Capture the cell that displays the provided text and extract its [X, Y] central coordinate. 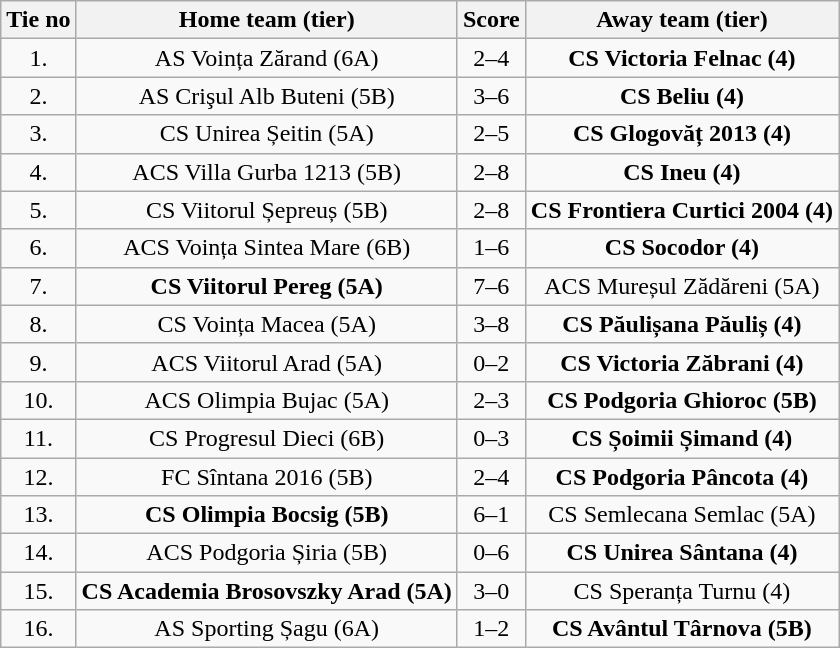
3. [38, 134]
6–1 [491, 515]
CS Academia Brosovszky Arad (5A) [266, 591]
CS Socodor (4) [682, 248]
CS Viitorul Pereg (5A) [266, 286]
12. [38, 477]
13. [38, 515]
2. [38, 96]
CS Viitorul Șepreuș (5B) [266, 210]
CS Olimpia Bocsig (5B) [266, 515]
7–6 [491, 286]
ACS Podgoria Șiria (5B) [266, 553]
6. [38, 248]
CS Progresul Dieci (6B) [266, 438]
CS Podgoria Ghioroc (5B) [682, 400]
ACS Villa Gurba 1213 (5B) [266, 172]
CS Unirea Șeitin (5A) [266, 134]
0–6 [491, 553]
CS Semlecana Semlac (5A) [682, 515]
CS Șoimii Șimand (4) [682, 438]
3–8 [491, 324]
Tie no [38, 20]
ACS Olimpia Bujac (5A) [266, 400]
ACS Viitorul Arad (5A) [266, 362]
CS Podgoria Pâncota (4) [682, 477]
AS Voința Zărand (6A) [266, 58]
Score [491, 20]
CS Unirea Sântana (4) [682, 553]
CS Beliu (4) [682, 96]
CS Speranța Turnu (4) [682, 591]
0–2 [491, 362]
CS Frontiera Curtici 2004 (4) [682, 210]
CS Victoria Zăbrani (4) [682, 362]
CS Păulișana Păuliș (4) [682, 324]
0–3 [491, 438]
Home team (tier) [266, 20]
16. [38, 629]
15. [38, 591]
5. [38, 210]
1. [38, 58]
11. [38, 438]
AS Sporting Șagu (6A) [266, 629]
CS Victoria Felnac (4) [682, 58]
2–5 [491, 134]
CS Avântul Târnova (5B) [682, 629]
7. [38, 286]
3–6 [491, 96]
1–2 [491, 629]
8. [38, 324]
AS Crişul Alb Buteni (5B) [266, 96]
Away team (tier) [682, 20]
2–3 [491, 400]
ACS Mureșul Zădăreni (5A) [682, 286]
4. [38, 172]
FC Sîntana 2016 (5B) [266, 477]
CS Glogovăț 2013 (4) [682, 134]
ACS Voința Sintea Mare (6B) [266, 248]
1–6 [491, 248]
CS Voința Macea (5A) [266, 324]
9. [38, 362]
14. [38, 553]
CS Ineu (4) [682, 172]
10. [38, 400]
3–0 [491, 591]
